For the text-containing cell, return its midpoint in (x, y) coordinate format. 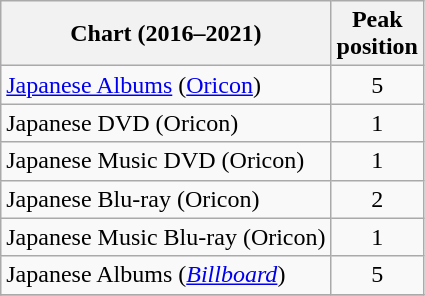
Peakposition (377, 34)
Chart (2016–2021) (166, 34)
Japanese Blu-ray (Oricon) (166, 199)
Japanese Music Blu-ray (Oricon) (166, 237)
Japanese Albums (Oricon) (166, 85)
Japanese Albums (Billboard) (166, 275)
Japanese Music DVD (Oricon) (166, 161)
Japanese DVD (Oricon) (166, 123)
2 (377, 199)
